Return the (x, y) coordinate for the center point of the cell that contains the specified text.  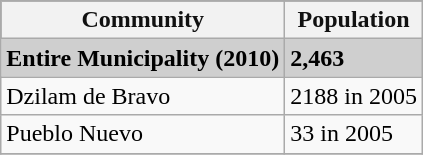
Community (143, 20)
Population (354, 20)
Entire Municipality (2010) (143, 58)
33 in 2005 (354, 134)
Dzilam de Bravo (143, 96)
2,463 (354, 58)
Pueblo Nuevo (143, 134)
2188 in 2005 (354, 96)
